Return the (X, Y) coordinate for the center point of the cell that contains the specified text.  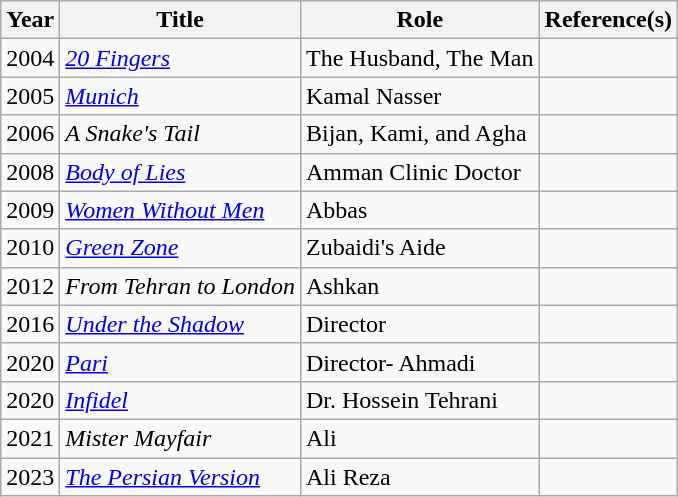
Ashkan (420, 286)
Body of Lies (180, 172)
2010 (30, 248)
2006 (30, 134)
Year (30, 20)
Zubaidi's Aide (420, 248)
Green Zone (180, 248)
Dr. Hossein Tehrani (420, 400)
2005 (30, 96)
Infidel (180, 400)
Munich (180, 96)
Pari (180, 362)
20 Fingers (180, 58)
From Tehran to London (180, 286)
Director (420, 324)
A Snake's Tail (180, 134)
2023 (30, 477)
The Husband, The Man (420, 58)
Reference(s) (608, 20)
2008 (30, 172)
2009 (30, 210)
Abbas (420, 210)
2021 (30, 438)
Title (180, 20)
The Persian Version (180, 477)
Director- Ahmadi (420, 362)
Bijan, Kami, and Agha (420, 134)
2016 (30, 324)
Ali (420, 438)
Women Without Men (180, 210)
2004 (30, 58)
2012 (30, 286)
Mister Mayfair (180, 438)
Under the Shadow (180, 324)
Kamal Nasser (420, 96)
Ali Reza (420, 477)
Amman Clinic Doctor (420, 172)
Role (420, 20)
